Find where the given text appears and provide that cell's center as [x, y] coordinate. 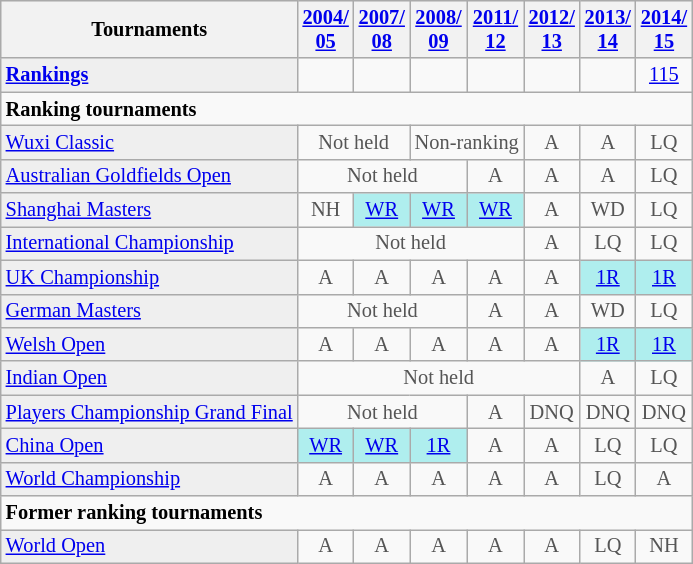
2013/14 [608, 29]
2008/09 [438, 29]
Australian Goldfields Open [150, 176]
Non-ranking [467, 142]
Former ranking tournaments [346, 513]
2004/05 [326, 29]
International Championship [150, 243]
Indian Open [150, 378]
China Open [150, 445]
Tournaments [150, 29]
2014/15 [664, 29]
Players Championship Grand Final [150, 412]
German Masters [150, 311]
Shanghai Masters [150, 210]
Rankings [150, 75]
World Open [150, 546]
2012/13 [552, 29]
2011/12 [495, 29]
Wuxi Classic [150, 142]
Welsh Open [150, 344]
UK Championship [150, 277]
World Championship [150, 479]
2007/08 [382, 29]
115 [664, 75]
Ranking tournaments [346, 109]
